For the text-containing cell, return its midpoint in [x, y] coordinate format. 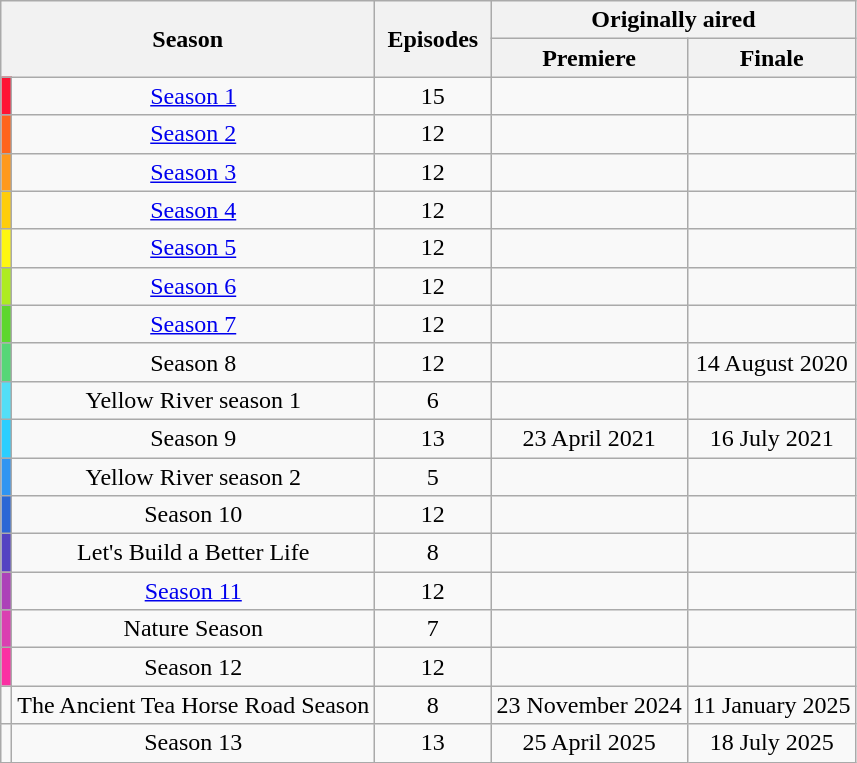
Season 9 [194, 438]
Yellow River season 2 [194, 477]
7 [433, 629]
Finale [772, 58]
Season 4 [194, 210]
25 April 2025 [589, 743]
Let's Build a Better Life [194, 553]
The Ancient Tea Horse Road Season [194, 705]
Yellow River season 1 [194, 400]
16 July 2021 [772, 438]
Season 3 [194, 172]
Premiere [589, 58]
Season 1 [194, 96]
6 [433, 400]
Season 7 [194, 324]
Episodes [433, 39]
Season 12 [194, 667]
11 January 2025 [772, 705]
Season 11 [194, 591]
Season 10 [194, 515]
Season 13 [194, 743]
Season 2 [194, 134]
18 July 2025 [772, 743]
5 [433, 477]
15 [433, 96]
Nature Season [194, 629]
23 April 2021 [589, 438]
Season 6 [194, 286]
Originally aired [674, 20]
23 November 2024 [589, 705]
Season 8 [194, 362]
Season 5 [194, 248]
Season [188, 39]
14 August 2020 [772, 362]
